For the text-containing cell, return its midpoint in [X, Y] coordinate format. 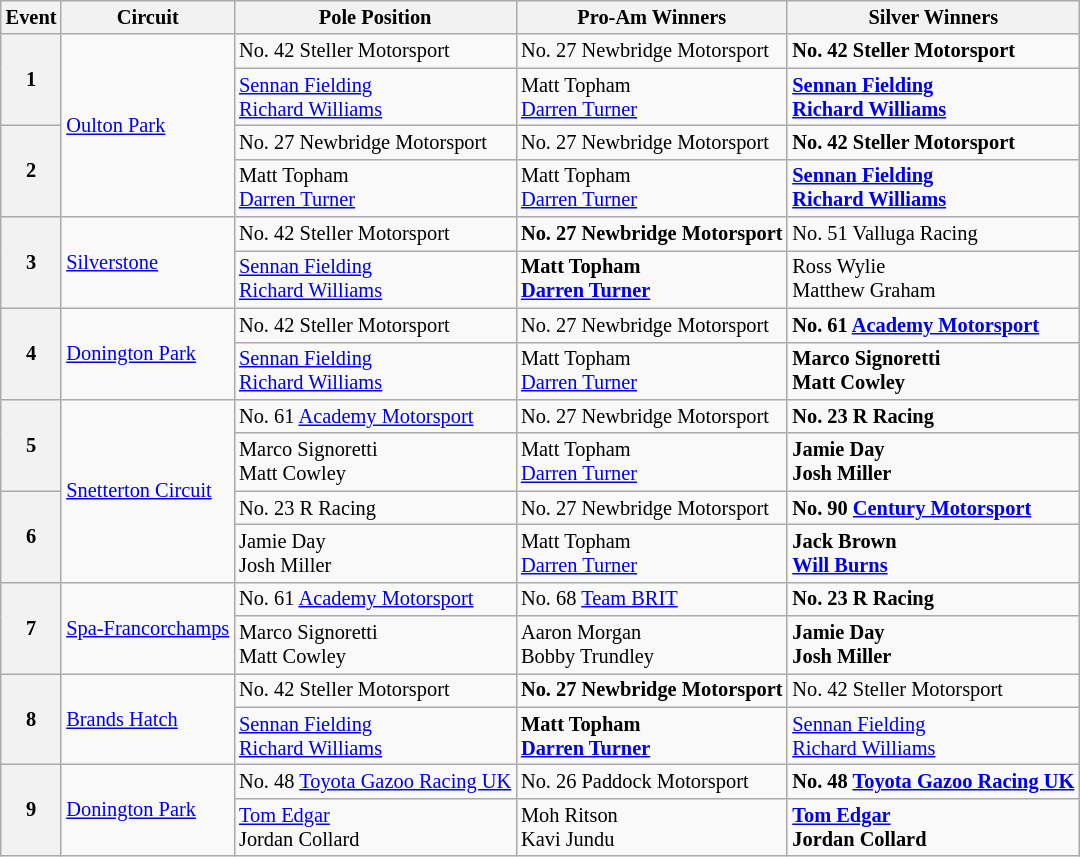
Circuit [148, 17]
3 [32, 262]
Oulton Park [148, 126]
5 [32, 444]
7 [32, 628]
No. 90 Century Motorsport [933, 508]
Spa-Francorchamps [148, 628]
Pole Position [375, 17]
Snetterton Circuit [148, 490]
Ross Wylie Matthew Graham [933, 279]
Pro-Am Winners [652, 17]
No. 68 Team BRIT [652, 599]
No. 51 Valluga Racing [933, 234]
8 [32, 718]
No. 26 Paddock Motorsport [652, 781]
Brands Hatch [148, 718]
1 [32, 80]
9 [32, 810]
Event [32, 17]
Aaron Morgan Bobby Trundley [652, 645]
Silver Winners [933, 17]
Moh Ritson Kavi Jundu [652, 827]
6 [32, 536]
Silverstone [148, 262]
2 [32, 170]
4 [32, 354]
Jack Brown Will Burns [933, 553]
